For the text-containing cell, return its midpoint in (X, Y) coordinate format. 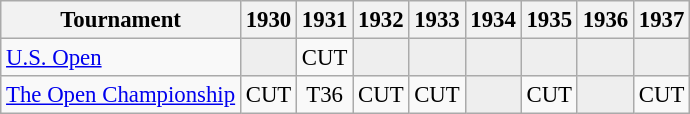
U.S. Open (121, 58)
1937 (661, 20)
1936 (605, 20)
1931 (325, 20)
1932 (381, 20)
T36 (325, 95)
1934 (493, 20)
The Open Championship (121, 95)
1933 (437, 20)
1935 (549, 20)
Tournament (121, 20)
1930 (268, 20)
